Determine the [x, y] coordinate at the center of the cell enclosing the given text.  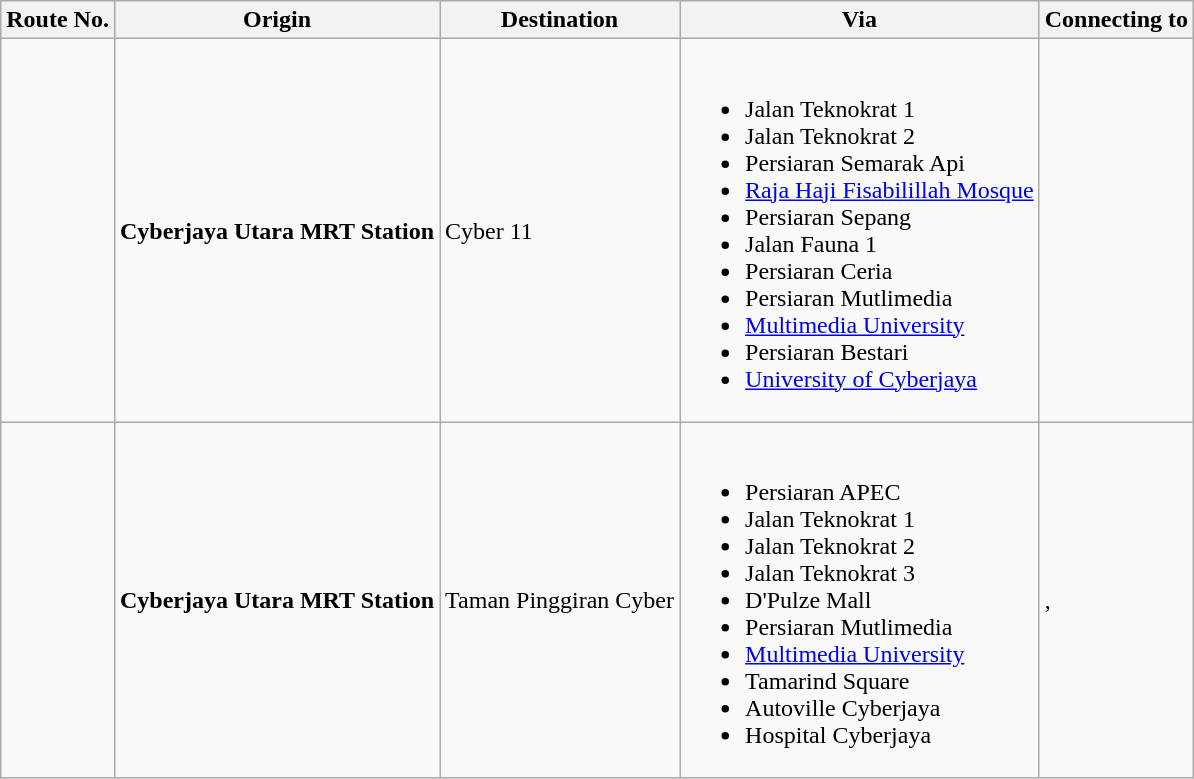
Via [860, 20]
Origin [276, 20]
Route No. [58, 20]
Destination [560, 20]
, [1116, 600]
Cyber 11 [560, 230]
Taman Pinggiran Cyber [560, 600]
Connecting to [1116, 20]
